Locate the cell with the specified text and output its (X, Y) center coordinate. 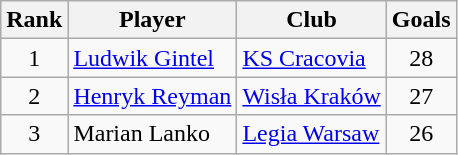
28 (421, 58)
Henryk Reyman (152, 96)
KS Cracovia (312, 58)
27 (421, 96)
1 (34, 58)
Ludwik Gintel (152, 58)
Club (312, 20)
3 (34, 134)
2 (34, 96)
Wisła Kraków (312, 96)
26 (421, 134)
Goals (421, 20)
Rank (34, 20)
Legia Warsaw (312, 134)
Player (152, 20)
Marian Lanko (152, 134)
